Detect which cell encompasses the target text, then output its (x, y) center coordinate. 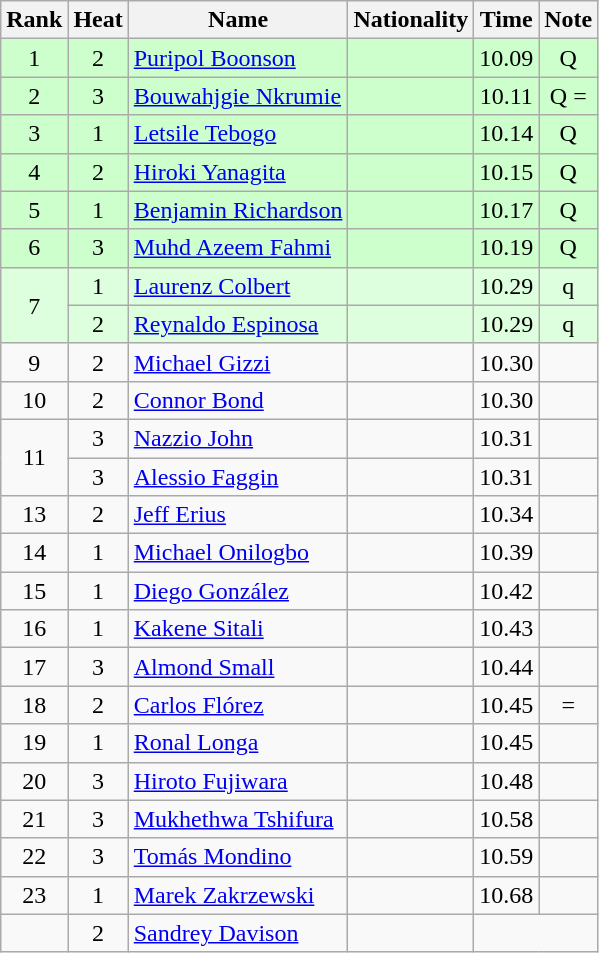
10.14 (506, 134)
23 (34, 895)
Nazzio John (238, 438)
Michael Gizzi (238, 362)
Hiroto Fujiwara (238, 781)
Benjamin Richardson (238, 210)
Reynaldo Espinosa (238, 324)
10.17 (506, 210)
Connor Bond (238, 400)
10.58 (506, 819)
Name (238, 20)
6 (34, 248)
Nationality (411, 20)
10.68 (506, 895)
10.42 (506, 591)
5 (34, 210)
Note (568, 20)
10.43 (506, 629)
11 (34, 457)
10.11 (506, 96)
10.44 (506, 667)
15 (34, 591)
9 (34, 362)
4 (34, 172)
10 (34, 400)
Kakene Sitali (238, 629)
10.34 (506, 515)
Marek Zakrzewski (238, 895)
Heat (98, 20)
10.59 (506, 857)
10.19 (506, 248)
Muhd Azeem Fahmi (238, 248)
Alessio Faggin (238, 477)
Almond Small (238, 667)
18 (34, 705)
13 (34, 515)
7 (34, 305)
20 (34, 781)
22 (34, 857)
Mukhethwa Tshifura (238, 819)
17 (34, 667)
Bouwahjgie Nkrumie (238, 96)
10.15 (506, 172)
Sandrey Davison (238, 933)
10.39 (506, 553)
Q = (568, 96)
19 (34, 743)
10.09 (506, 58)
= (568, 705)
21 (34, 819)
Jeff Erius (238, 515)
16 (34, 629)
Carlos Flórez (238, 705)
10.48 (506, 781)
Puripol Boonson (238, 58)
Hiroki Yanagita (238, 172)
Tomás Mondino (238, 857)
Diego González (238, 591)
Laurenz Colbert (238, 286)
Michael Onilogbo (238, 553)
Letsile Tebogo (238, 134)
14 (34, 553)
Time (506, 20)
Ronal Longa (238, 743)
Rank (34, 20)
